Locate the cell with the specified text and output its (X, Y) center coordinate. 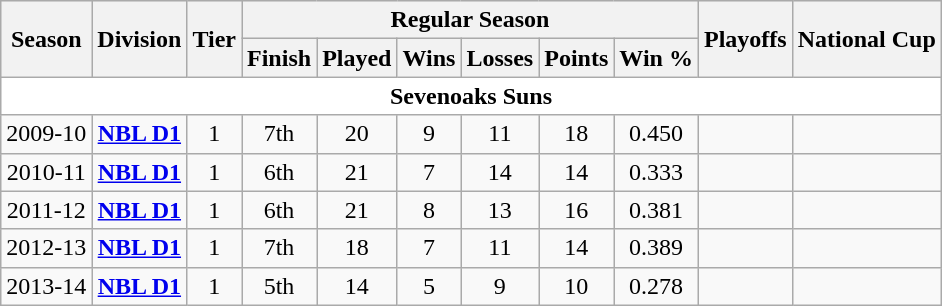
2012-13 (46, 248)
Sevenoaks Suns (472, 96)
Win % (656, 58)
National Cup (866, 39)
2009-10 (46, 134)
5 (429, 286)
Points (576, 58)
2013-14 (46, 286)
0.278 (656, 286)
13 (500, 210)
0.333 (656, 172)
0.450 (656, 134)
Playoffs (745, 39)
0.389 (656, 248)
2010-11 (46, 172)
16 (576, 210)
Losses (500, 58)
Season (46, 39)
Tier (214, 39)
10 (576, 286)
8 (429, 210)
20 (357, 134)
Played (357, 58)
5th (280, 286)
0.381 (656, 210)
2011-12 (46, 210)
Regular Season (470, 20)
Division (140, 39)
Finish (280, 58)
Wins (429, 58)
